Determine the [x, y] coordinate at the center of the cell enclosing the given text.  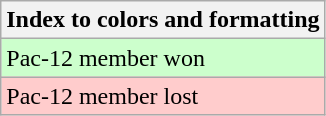
Pac-12 member lost [163, 96]
Pac-12 member won [163, 58]
Index to colors and formatting [163, 20]
